Return [X, Y] of the center of cell containing provided text 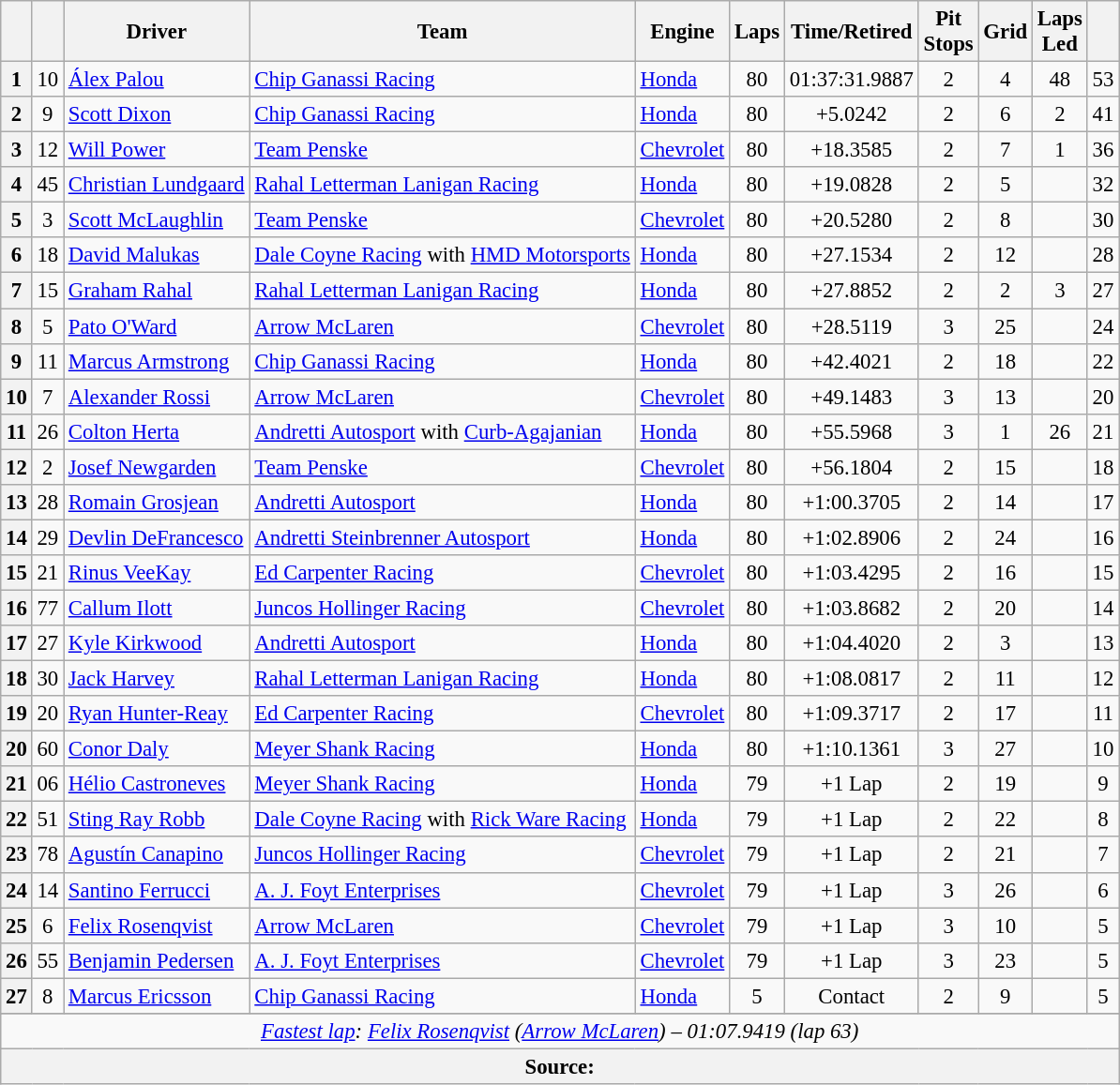
Driver [158, 32]
+42.4021 [852, 361]
+1:03.4295 [852, 573]
+20.5280 [852, 220]
Devlin DeFrancesco [158, 537]
36 [1103, 150]
Sting Ray Robb [158, 820]
Colton Herta [158, 431]
Contact [852, 996]
Graham Rahal [158, 291]
Scott McLaughlin [158, 220]
+1:02.8906 [852, 537]
+27.8852 [852, 291]
+56.1804 [852, 467]
David Malukas [158, 256]
51 [47, 820]
Christian Lundgaard [158, 185]
41 [1103, 114]
+18.3585 [852, 150]
06 [47, 784]
+28.5119 [852, 326]
Marcus Ericsson [158, 996]
Grid [1006, 32]
Andretti Autosport with Curb-Agajanian [443, 431]
60 [47, 749]
53 [1103, 80]
Romain Grosjean [158, 503]
Dale Coyne Racing with Rick Ware Racing [443, 820]
Dale Coyne Racing with HMD Motorsports [443, 256]
32 [1103, 185]
Scott Dixon [158, 114]
Source: [560, 1066]
Conor Daly [158, 749]
48 [1060, 80]
78 [47, 855]
Pato O'Ward [158, 326]
Santino Ferrucci [158, 890]
Ryan Hunter-Reay [158, 714]
Rinus VeeKay [158, 573]
Agustín Canapino [158, 855]
Hélio Castroneves [158, 784]
Engine [682, 32]
Will Power [158, 150]
LapsLed [1060, 32]
Team [443, 32]
Felix Rosenqvist [158, 926]
Andretti Steinbrenner Autosport [443, 537]
55 [47, 960]
Josef Newgarden [158, 467]
45 [47, 185]
Laps [758, 32]
+1:08.0817 [852, 679]
29 [47, 537]
Kyle Kirkwood [158, 643]
Time/Retired [852, 32]
Fastest lap: Felix Rosenqvist (Arrow McLaren) – 01:07.9419 (lap 63) [560, 1032]
Alexander Rossi [158, 397]
PitStops [948, 32]
+49.1483 [852, 397]
77 [47, 608]
+1:09.3717 [852, 714]
Benjamin Pedersen [158, 960]
Marcus Armstrong [158, 361]
+1:03.8682 [852, 608]
+1:00.3705 [852, 503]
+5.0242 [852, 114]
+27.1534 [852, 256]
Álex Palou [158, 80]
Jack Harvey [158, 679]
+55.5968 [852, 431]
01:37:31.9887 [852, 80]
+1:10.1361 [852, 749]
Callum Ilott [158, 608]
+1:04.4020 [852, 643]
+19.0828 [852, 185]
